Locate the cell with the specified text and output its [X, Y] center coordinate. 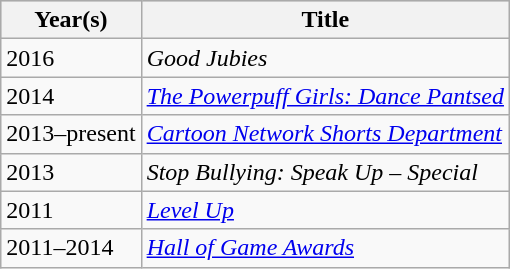
2013 [71, 172]
The Powerpuff Girls: Dance Pantsed [325, 96]
Level Up [325, 210]
2011 [71, 210]
2011–2014 [71, 248]
2013–present [71, 134]
Year(s) [71, 20]
2014 [71, 96]
Cartoon Network Shorts Department [325, 134]
Good Jubies [325, 58]
Hall of Game Awards [325, 248]
Stop Bullying: Speak Up – Special [325, 172]
Title [325, 20]
2016 [71, 58]
